Scan for the cell matching the given text and deliver its [X, Y] coordinate at center. 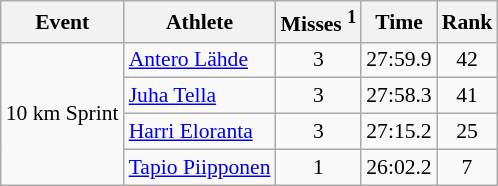
Tapio Piipponen [200, 167]
1 [319, 167]
Rank [468, 22]
Event [62, 22]
27:58.3 [398, 96]
10 km Sprint [62, 113]
25 [468, 132]
Misses 1 [319, 22]
27:59.9 [398, 60]
41 [468, 96]
7 [468, 167]
Antero Lähde [200, 60]
Harri Eloranta [200, 132]
Athlete [200, 22]
Time [398, 22]
42 [468, 60]
Juha Tella [200, 96]
27:15.2 [398, 132]
26:02.2 [398, 167]
